Determine the [X, Y] coordinate at the center of the cell enclosing the given text.  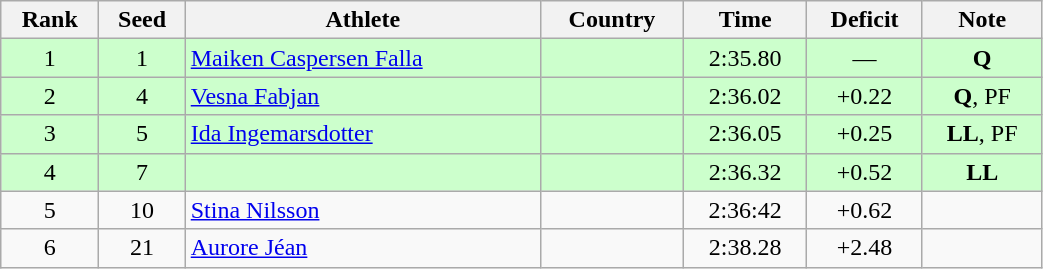
Time [744, 20]
+0.62 [865, 210]
Athlete [362, 20]
Ida Ingemarsdotter [362, 134]
2:36.32 [744, 172]
— [865, 58]
3 [50, 134]
LL [982, 172]
Rank [50, 20]
Stina Nilsson [362, 210]
Vesna Fabjan [362, 96]
LL, PF [982, 134]
2:36:42 [744, 210]
10 [142, 210]
6 [50, 248]
2:38.28 [744, 248]
7 [142, 172]
Maiken Caspersen Falla [362, 58]
2 [50, 96]
Aurore Jéan [362, 248]
+0.22 [865, 96]
Q, PF [982, 96]
2:35.80 [744, 58]
2:36.05 [744, 134]
Q [982, 58]
Deficit [865, 20]
21 [142, 248]
+2.48 [865, 248]
Note [982, 20]
+0.25 [865, 134]
Seed [142, 20]
+0.52 [865, 172]
2:36.02 [744, 96]
Country [612, 20]
